Return (x, y) of the center of cell containing provided text 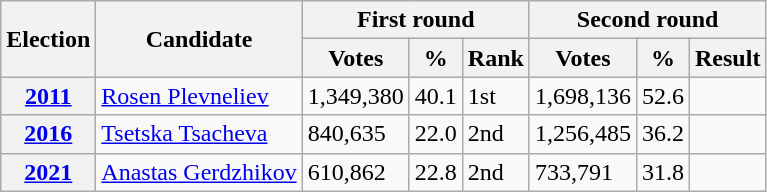
22.0 (436, 134)
Candidate (199, 39)
2011 (48, 96)
610,862 (356, 172)
22.8 (436, 172)
Rosen Plevneliev (199, 96)
36.2 (662, 134)
Election (48, 39)
31.8 (662, 172)
1,698,136 (582, 96)
Rank (496, 58)
1,256,485 (582, 134)
40.1 (436, 96)
Anastas Gerdzhikov (199, 172)
840,635 (356, 134)
Result (728, 58)
1st (496, 96)
2021 (48, 172)
First round (416, 20)
733,791 (582, 172)
1,349,380 (356, 96)
Tsetska Tsacheva (199, 134)
52.6 (662, 96)
2016 (48, 134)
Second round (648, 20)
